Scan for the cell matching the given text and deliver its (x, y) coordinate at center. 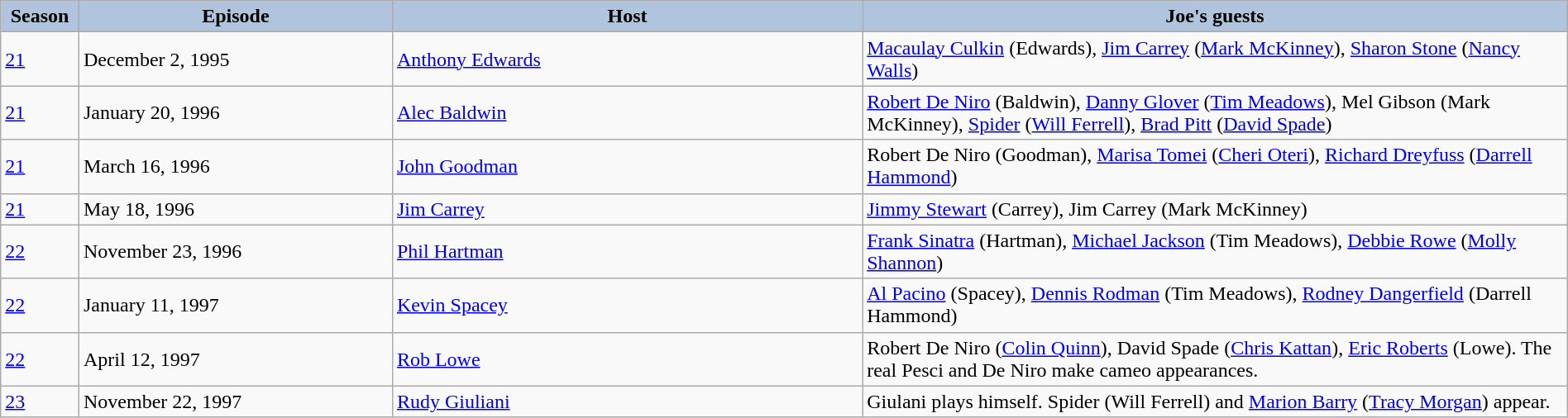
Alec Baldwin (627, 112)
Robert De Niro (Baldwin), Danny Glover (Tim Meadows), Mel Gibson (Mark McKinney), Spider (Will Ferrell), Brad Pitt (David Spade) (1216, 112)
April 12, 1997 (235, 359)
Anthony Edwards (627, 59)
Episode (235, 17)
Rob Lowe (627, 359)
January 11, 1997 (235, 306)
Phil Hartman (627, 251)
May 18, 1996 (235, 209)
December 2, 1995 (235, 59)
Host (627, 17)
November 22, 1997 (235, 401)
Rudy Giuliani (627, 401)
Robert De Niro (Goodman), Marisa Tomei (Cheri Oteri), Richard Dreyfuss (Darrell Hammond) (1216, 167)
23 (40, 401)
Robert De Niro (Colin Quinn), David Spade (Chris Kattan), Eric Roberts (Lowe). The real Pesci and De Niro make cameo appearances. (1216, 359)
Jim Carrey (627, 209)
Giulani plays himself. Spider (Will Ferrell) and Marion Barry (Tracy Morgan) appear. (1216, 401)
Frank Sinatra (Hartman), Michael Jackson (Tim Meadows), Debbie Rowe (Molly Shannon) (1216, 251)
John Goodman (627, 167)
Joe's guests (1216, 17)
January 20, 1996 (235, 112)
Season (40, 17)
March 16, 1996 (235, 167)
November 23, 1996 (235, 251)
Jimmy Stewart (Carrey), Jim Carrey (Mark McKinney) (1216, 209)
Macaulay Culkin (Edwards), Jim Carrey (Mark McKinney), Sharon Stone (Nancy Walls) (1216, 59)
Kevin Spacey (627, 306)
Al Pacino (Spacey), Dennis Rodman (Tim Meadows), Rodney Dangerfield (Darrell Hammond) (1216, 306)
